Return [x, y] of the center of cell containing provided text 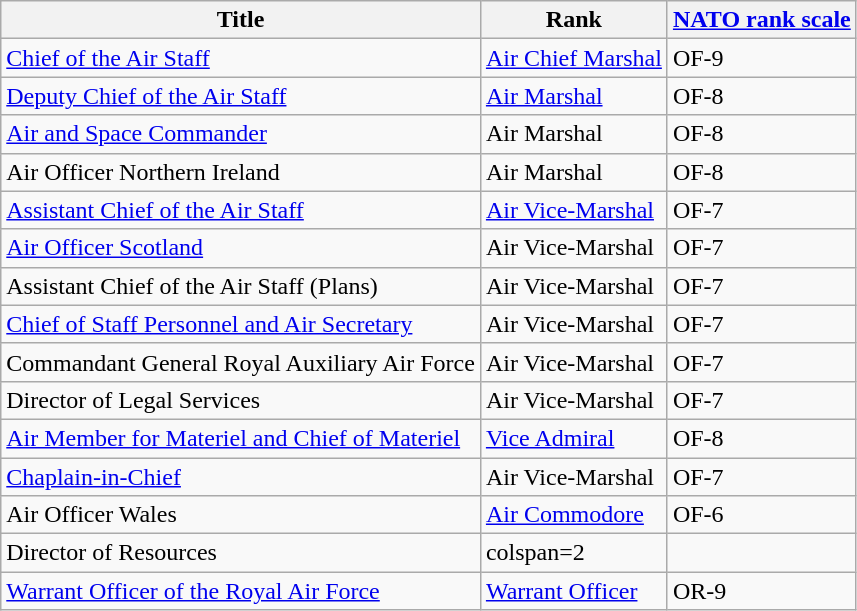
Commandant General Royal Auxiliary Air Force [241, 362]
colspan=2 [574, 553]
NATO rank scale [762, 20]
Air Officer Scotland [241, 248]
Chaplain-in-Chief [241, 477]
OF-6 [762, 515]
Chief of the Air Staff [241, 58]
OR-9 [762, 591]
OF-9 [762, 58]
Air Officer Wales [241, 515]
Air Commodore [574, 515]
Rank [574, 20]
Director of Resources [241, 553]
Warrant Officer [574, 591]
Title [241, 20]
Deputy Chief of the Air Staff [241, 96]
Assistant Chief of the Air Staff [241, 210]
Vice Admiral [574, 438]
Air Chief Marshal [574, 58]
Chief of Staff Personnel and Air Secretary [241, 324]
Air Member for Materiel and Chief of Materiel [241, 438]
Director of Legal Services [241, 400]
Assistant Chief of the Air Staff (Plans) [241, 286]
Warrant Officer of the Royal Air Force [241, 591]
Air Officer Northern Ireland [241, 172]
Air and Space Commander [241, 134]
